Pinpoint the cell where the given text exists, returning its (x, y) midpoint coordinate. 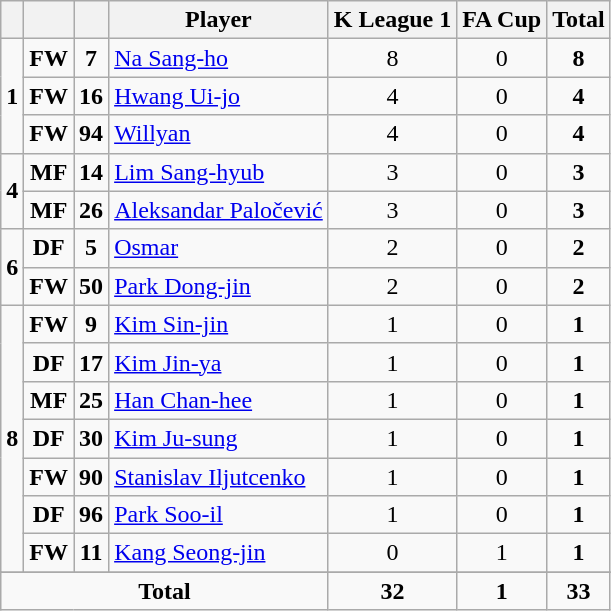
11 (92, 553)
Lim Sang-hyub (219, 172)
6 (12, 267)
90 (92, 477)
25 (92, 400)
7 (92, 58)
50 (92, 286)
32 (392, 591)
16 (92, 96)
Player (219, 20)
14 (92, 172)
Kang Seong-jin (219, 553)
Hwang Ui-jo (219, 96)
Park Dong-jin (219, 286)
Kim Jin-ya (219, 362)
Na Sang-ho (219, 58)
30 (92, 438)
94 (92, 134)
Aleksandar Paločević (219, 210)
Stanislav Iljutcenko (219, 477)
9 (92, 324)
5 (92, 248)
Han Chan-hee (219, 400)
26 (92, 210)
Kim Ju-sung (219, 438)
96 (92, 515)
Park Soo-il (219, 515)
Kim Sin-jin (219, 324)
FA Cup (502, 20)
17 (92, 362)
Osmar (219, 248)
33 (579, 591)
Willyan (219, 134)
K League 1 (392, 20)
